Capture the cell that displays the provided text and extract its [x, y] central coordinate. 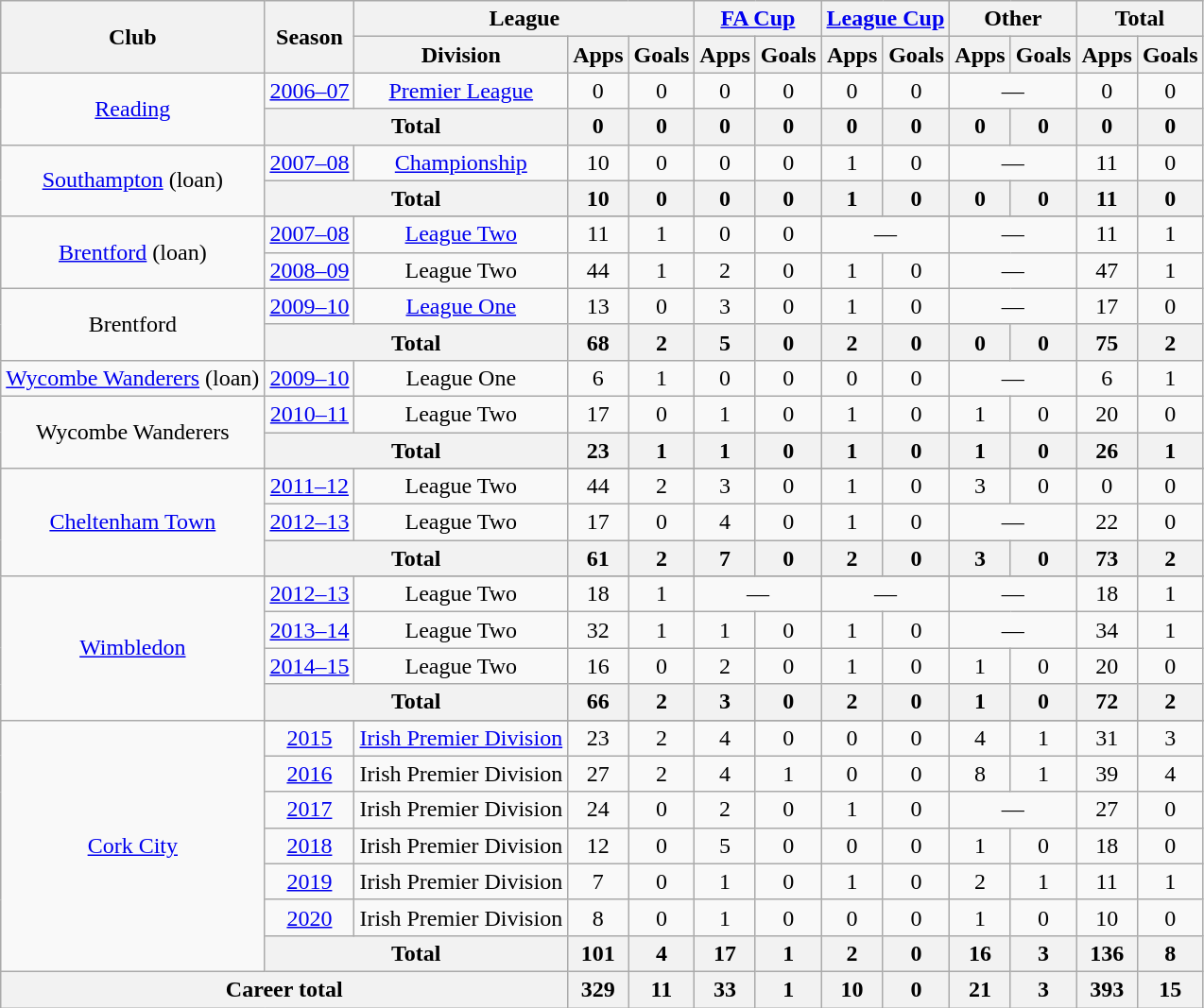
33 [725, 989]
136 [1107, 953]
FA Cup [758, 19]
61 [598, 558]
13 [598, 306]
66 [598, 702]
68 [598, 342]
2014–15 [310, 666]
Club [132, 37]
Wimbledon [132, 648]
Premier League [461, 91]
2010–11 [310, 414]
Season [310, 37]
Division [461, 55]
Cork City [132, 846]
Other [1013, 19]
Career total [284, 989]
15 [1170, 989]
2020 [310, 917]
Championship [461, 162]
League [525, 19]
2018 [310, 846]
2019 [310, 881]
21 [980, 989]
32 [598, 630]
2011–12 [310, 487]
Southampton (loan) [132, 180]
47 [1107, 270]
73 [1107, 558]
101 [598, 953]
Wycombe Wanderers [132, 432]
2013–14 [310, 630]
393 [1107, 989]
2017 [310, 810]
Brentford (loan) [132, 252]
Wycombe Wanderers (loan) [132, 378]
Reading [132, 109]
Brentford [132, 324]
26 [1107, 451]
2015 [310, 738]
12 [598, 846]
34 [1107, 630]
2016 [310, 774]
329 [598, 989]
75 [1107, 342]
72 [1107, 702]
2006–07 [310, 91]
Cheltenham Town [132, 522]
22 [1107, 522]
2008–09 [310, 270]
31 [1107, 738]
39 [1107, 774]
League Cup [886, 19]
24 [598, 810]
